Scan for the cell matching the given text and deliver its [x, y] coordinate at center. 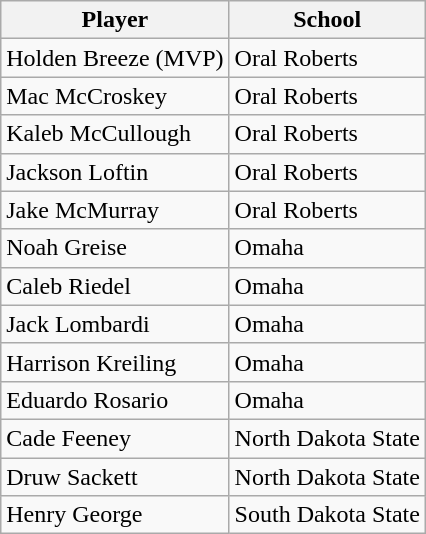
School [327, 20]
South Dakota State [327, 515]
Kaleb McCullough [115, 134]
Jackson Loftin [115, 172]
Harrison Kreiling [115, 362]
Cade Feeney [115, 438]
Holden Breeze (MVP) [115, 58]
Player [115, 20]
Henry George [115, 515]
Druw Sackett [115, 477]
Mac McCroskey [115, 96]
Caleb Riedel [115, 286]
Jack Lombardi [115, 324]
Eduardo Rosario [115, 400]
Jake McMurray [115, 210]
Noah Greise [115, 248]
